Locate the cell with the specified text and output its [x, y] center coordinate. 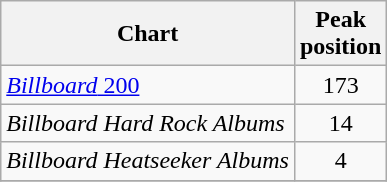
Chart [148, 34]
4 [340, 161]
Billboard Heatseeker Albums [148, 161]
14 [340, 123]
Peakposition [340, 34]
Billboard Hard Rock Albums [148, 123]
173 [340, 85]
Billboard 200 [148, 85]
